Capture the cell that displays the provided text and extract its [X, Y] central coordinate. 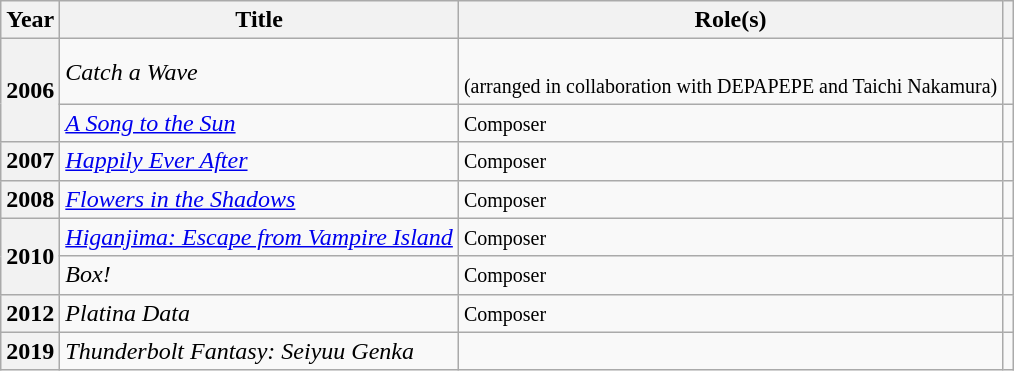
Box! [260, 275]
2008 [30, 199]
2007 [30, 161]
Title [260, 20]
A Song to the Sun [260, 123]
2012 [30, 313]
(arranged in collaboration with DEPAPEPE and Taichi Nakamura) [730, 72]
2019 [30, 351]
Catch a Wave [260, 72]
Year [30, 20]
Platina Data [260, 313]
2006 [30, 90]
Happily Ever After [260, 161]
Thunderbolt Fantasy: Seiyuu Genka [260, 351]
Role(s) [730, 20]
Higanjima: Escape from Vampire Island [260, 237]
2010 [30, 256]
Flowers in the Shadows [260, 199]
